Return the (X, Y) coordinate for the center point of the cell that contains the specified text.  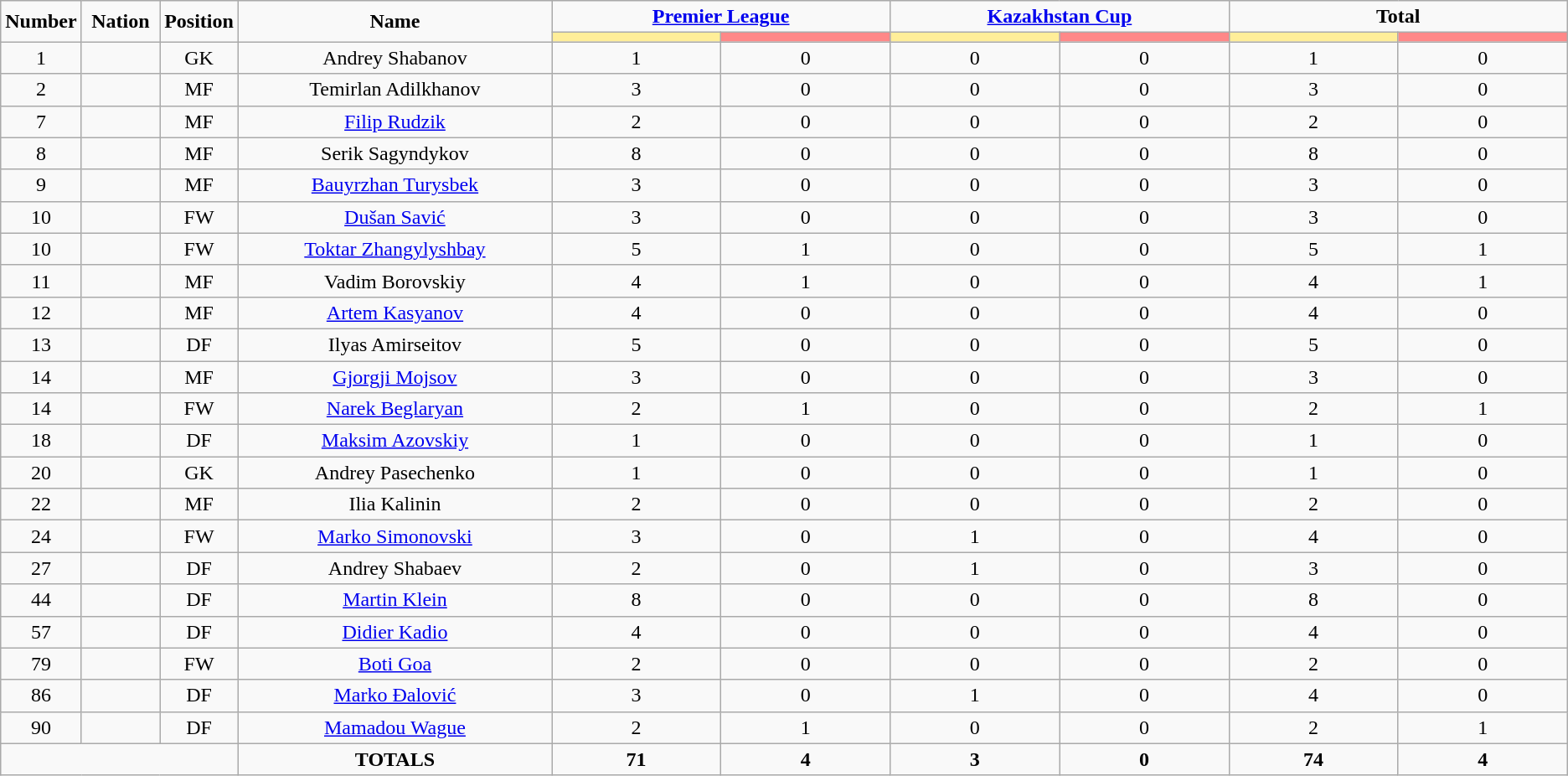
13 (41, 344)
Boti Goa (395, 664)
Gjorgji Mojsov (395, 376)
TOTALS (395, 759)
44 (41, 600)
Name (395, 22)
9 (41, 185)
Serik Sagyndykov (395, 153)
Premier League (720, 17)
Andrey Pasechenko (395, 473)
86 (41, 696)
Position (199, 22)
24 (41, 536)
74 (1313, 759)
Artem Kasyanov (395, 313)
71 (636, 759)
Ilia Kalinin (395, 504)
90 (41, 727)
Bauyrzhan Turysbek (395, 185)
Martin Klein (395, 600)
Didier Kadio (395, 632)
Maksim Azovskiy (395, 441)
20 (41, 473)
Dušan Savić (395, 217)
18 (41, 441)
Toktar Zhangylyshbay (395, 249)
Vadim Borovskiy (395, 281)
Filip Rudzik (395, 122)
Kazakhstan Cup (1060, 17)
Andrey Shabaev (395, 568)
Nation (121, 22)
27 (41, 568)
Total (1398, 17)
11 (41, 281)
22 (41, 504)
57 (41, 632)
Marko Simonovski (395, 536)
7 (41, 122)
12 (41, 313)
Mamadou Wague (395, 727)
Marko Đalović (395, 696)
79 (41, 664)
Narek Beglaryan (395, 409)
Number (41, 22)
Temirlan Adilkhanov (395, 90)
Andrey Shabanov (395, 58)
Ilyas Amirseitov (395, 344)
